Pinpoint the cell where the given text exists, returning its (X, Y) midpoint coordinate. 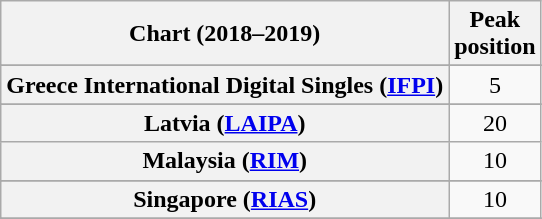
Greece International Digital Singles (IFPI) (225, 85)
Malaysia (RIM) (225, 161)
20 (495, 123)
Chart (2018–2019) (225, 34)
Peak position (495, 34)
Singapore (RIAS) (225, 199)
5 (495, 85)
Latvia (LAIPA) (225, 123)
